Pinpoint the cell where the given text exists, returning its [X, Y] midpoint coordinate. 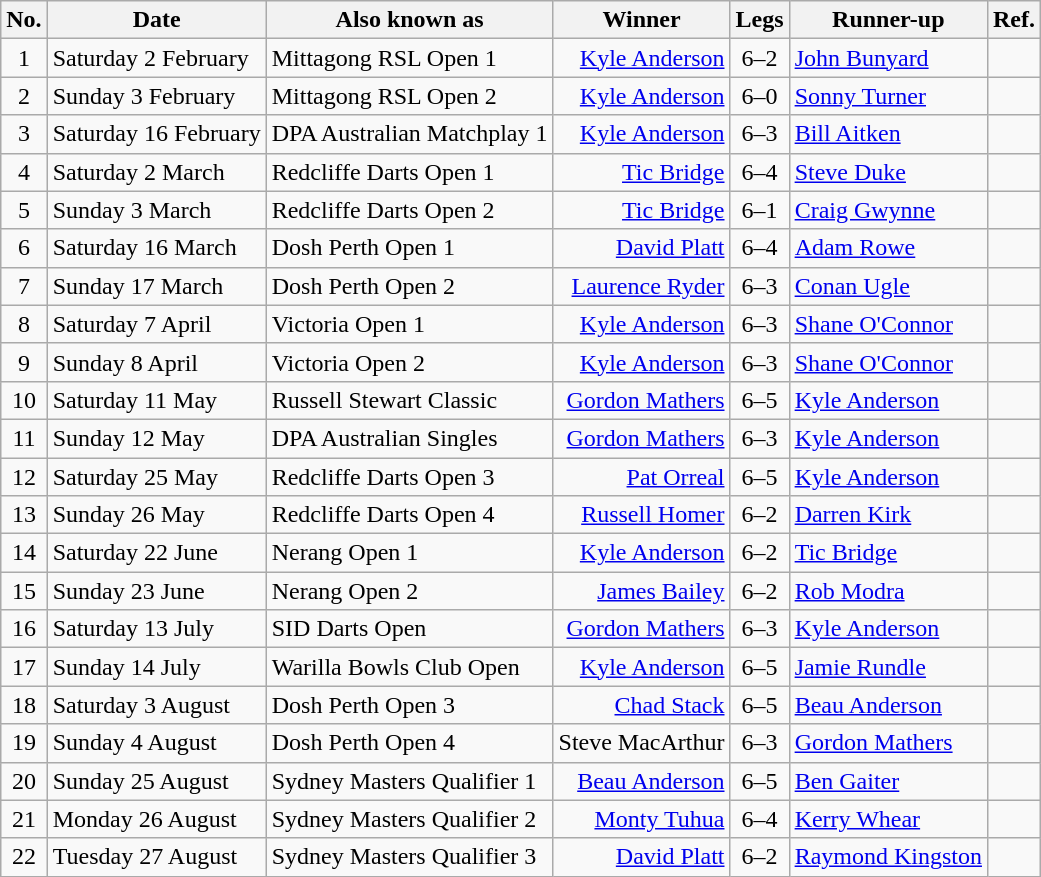
Sunday 17 March [156, 286]
4 [24, 172]
Russell Homer [642, 515]
Nerang Open 1 [410, 553]
Russell Stewart Classic [410, 400]
16 [24, 629]
Monty Tuhua [642, 819]
Kerry Whear [888, 819]
Saturday 16 March [156, 248]
Redcliffe Darts Open 2 [410, 210]
Warilla Bowls Club Open [410, 667]
Sunday 23 June [156, 591]
Ben Gaiter [888, 781]
Sunday 25 August [156, 781]
Nerang Open 2 [410, 591]
Sunday 8 April [156, 362]
21 [24, 819]
DPA Australian Matchplay 1 [410, 134]
9 [24, 362]
15 [24, 591]
Tuesday 27 August [156, 857]
13 [24, 515]
Ref. [1014, 20]
Saturday 13 July [156, 629]
12 [24, 477]
5 [24, 210]
Craig Gwynne [888, 210]
Sydney Masters Qualifier 3 [410, 857]
20 [24, 781]
Saturday 7 April [156, 324]
Pat Orreal [642, 477]
Legs [760, 20]
11 [24, 438]
Runner-up [888, 20]
Sunday 12 May [156, 438]
Dosh Perth Open 3 [410, 705]
Laurence Ryder [642, 286]
Sonny Turner [888, 96]
Sunday 4 August [156, 743]
Saturday 25 May [156, 477]
Bill Aitken [888, 134]
Chad Stack [642, 705]
Adam Rowe [888, 248]
James Bailey [642, 591]
Darren Kirk [888, 515]
Date [156, 20]
17 [24, 667]
1 [24, 58]
7 [24, 286]
Sunday 3 February [156, 96]
Rob Modra [888, 591]
6–1 [760, 210]
Victoria Open 1 [410, 324]
2 [24, 96]
Saturday 16 February [156, 134]
Saturday 2 February [156, 58]
Saturday 3 August [156, 705]
6 [24, 248]
Steve Duke [888, 172]
8 [24, 324]
14 [24, 553]
Redcliffe Darts Open 1 [410, 172]
SID Darts Open [410, 629]
Monday 26 August [156, 819]
Mittagong RSL Open 2 [410, 96]
Also known as [410, 20]
DPA Australian Singles [410, 438]
Sunday 26 May [156, 515]
Winner [642, 20]
19 [24, 743]
Redcliffe Darts Open 4 [410, 515]
Sunday 3 March [156, 210]
No. [24, 20]
Raymond Kingston [888, 857]
Dosh Perth Open 4 [410, 743]
Redcliffe Darts Open 3 [410, 477]
John Bunyard [888, 58]
10 [24, 400]
Sydney Masters Qualifier 1 [410, 781]
22 [24, 857]
6–0 [760, 96]
3 [24, 134]
Saturday 2 March [156, 172]
Victoria Open 2 [410, 362]
Saturday 22 June [156, 553]
Dosh Perth Open 1 [410, 248]
Saturday 11 May [156, 400]
Dosh Perth Open 2 [410, 286]
Sunday 14 July [156, 667]
Jamie Rundle [888, 667]
Mittagong RSL Open 1 [410, 58]
18 [24, 705]
Conan Ugle [888, 286]
Steve MacArthur [642, 743]
Sydney Masters Qualifier 2 [410, 819]
